Identify which cell holds the provided text, then report its (x, y) central coordinate. 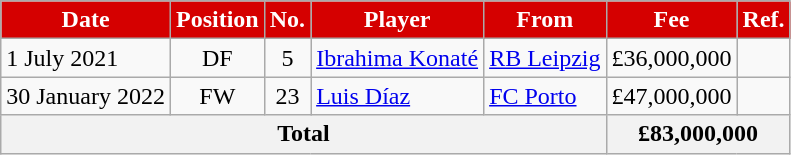
1 July 2021 (86, 58)
DF (217, 58)
From (545, 20)
Luis Díaz (398, 96)
5 (287, 58)
Player (398, 20)
Total (304, 134)
23 (287, 96)
Position (217, 20)
30 January 2022 (86, 96)
Date (86, 20)
£36,000,000 (672, 58)
RB Leipzig (545, 58)
No. (287, 20)
Ref. (764, 20)
Ibrahima Konaté (398, 58)
£83,000,000 (698, 134)
Fee (672, 20)
£47,000,000 (672, 96)
FC Porto (545, 96)
FW (217, 96)
